Find where the given text appears and provide that cell's center as [x, y] coordinate. 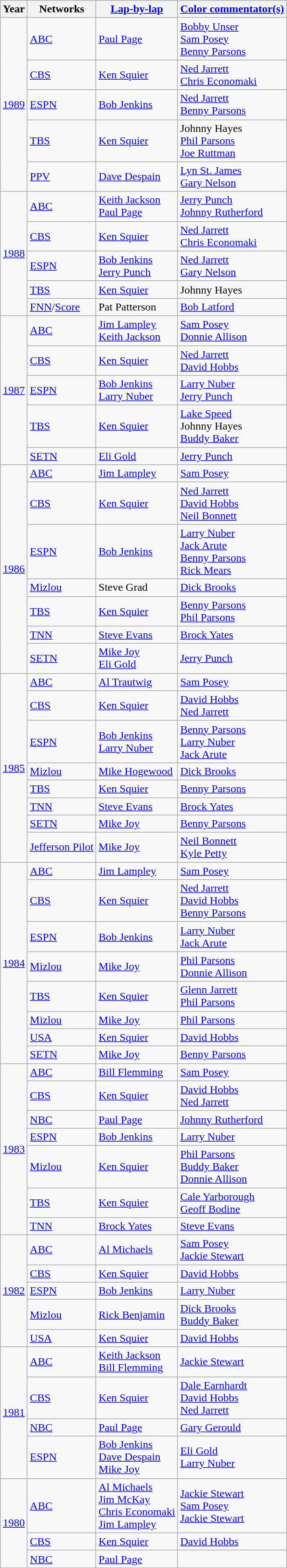
Larry NuberJack AruteBenny ParsonsRick Mears [232, 551]
Phil ParsonsBuddy BakerDonnie Allison [232, 1166]
1989 [14, 104]
1986 [14, 569]
Year [14, 9]
1982 [14, 1291]
Bob JenkinsJerry Punch [137, 266]
Ned JarrettDavid HobbsBenny Parsons [232, 901]
Eli Gold [137, 456]
Bob Latford [232, 307]
1983 [14, 1149]
Rick Benjamin [137, 1314]
Mike JoyEli Gold [137, 659]
Larry NuberJerry Punch [232, 390]
Gary Gerould [232, 1427]
Jackie Stewart [232, 1362]
Al MichaelsJim McKayChris EconomakiJim Lampley [137, 1506]
Jackie StewartSam PoseyJackie Stewart [232, 1506]
Benny ParsonsLarry NuberJack Arute [232, 741]
Mike Hogewood [137, 771]
Bobby UnserSam PoseyBenny Parsons [232, 39]
Larry NuberJack Arute [232, 937]
1987 [14, 390]
Jim LampleyKeith Jackson [137, 331]
Lyn St. JamesGary Nelson [232, 177]
Jefferson Pilot [62, 847]
1981 [14, 1412]
Cale YarboroughGeoff Bodine [232, 1203]
Steve Grad [137, 588]
Phil Parsons [232, 1020]
Color commentator(s) [232, 9]
Dick BrooksBuddy Baker [232, 1314]
Keith JacksonPaul Page [137, 206]
Dave Despain [137, 177]
Pat Patterson [137, 307]
Al Michaels [137, 1250]
FNN/Score [62, 307]
Ned JarrettBenny Parsons [232, 104]
Johnny Hayes [232, 289]
Lap-by-lap [137, 9]
Ned JarrettGary Nelson [232, 266]
1988 [14, 254]
Al Trautwig [137, 682]
PPV [62, 177]
Keith JacksonBill Flemming [137, 1362]
Johnny Rutherford [232, 1119]
Bill Flemming [137, 1072]
Dale EarnhardtDavid HobbsNed Jarrett [232, 1398]
Glenn JarrettPhil Parsons [232, 996]
1985 [14, 768]
Johnny HayesPhil ParsonsJoe Ruttman [232, 141]
Ned JarrettDavid HobbsNeil Bonnett [232, 503]
Sam PoseyDonnie Allison [232, 331]
Jerry PunchJohnny Rutherford [232, 206]
1980 [14, 1523]
Ned JarrettDavid Hobbs [232, 360]
1984 [14, 963]
Sam PoseyJackie Stewart [232, 1250]
Neil BonnettKyle Petty [232, 847]
Eli GoldLarry Nuber [232, 1457]
Lake SpeedJohnny HayesBuddy Baker [232, 426]
Benny ParsonsPhil Parsons [232, 611]
Bob JenkinsDave DespainMike Joy [137, 1457]
Phil ParsonsDonnie Allison [232, 966]
Networks [62, 9]
